Determine the [X, Y] coordinate at the center of the cell enclosing the given text.  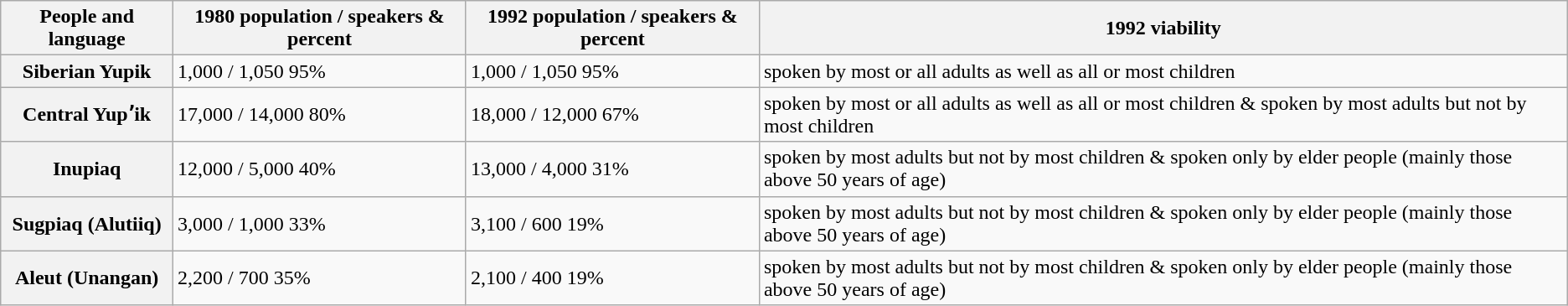
1992 viability [1163, 29]
18,000 / 12,000 67% [612, 114]
12,000 / 5,000 40% [320, 169]
Aleut (Unangan) [87, 278]
3,100 / 600 19% [612, 223]
People and language [87, 29]
13,000 / 4,000 31% [612, 169]
spoken by most or all adults as well as all or most children [1163, 71]
Inupiaq [87, 169]
1980 population / speakers & percent [320, 29]
2,200 / 700 35% [320, 278]
Sugpiaq (Alutiiq) [87, 223]
spoken by most or all adults as well as all or most children & spoken by most adults but not by most children [1163, 114]
17,000 / 14,000 80% [320, 114]
2,100 / 400 19% [612, 278]
Central Yupʼik [87, 114]
1992 population / speakers & percent [612, 29]
3,000 / 1,000 33% [320, 223]
Siberian Yupik [87, 71]
